Return the (X, Y) coordinate for the center point of the cell that contains the specified text.  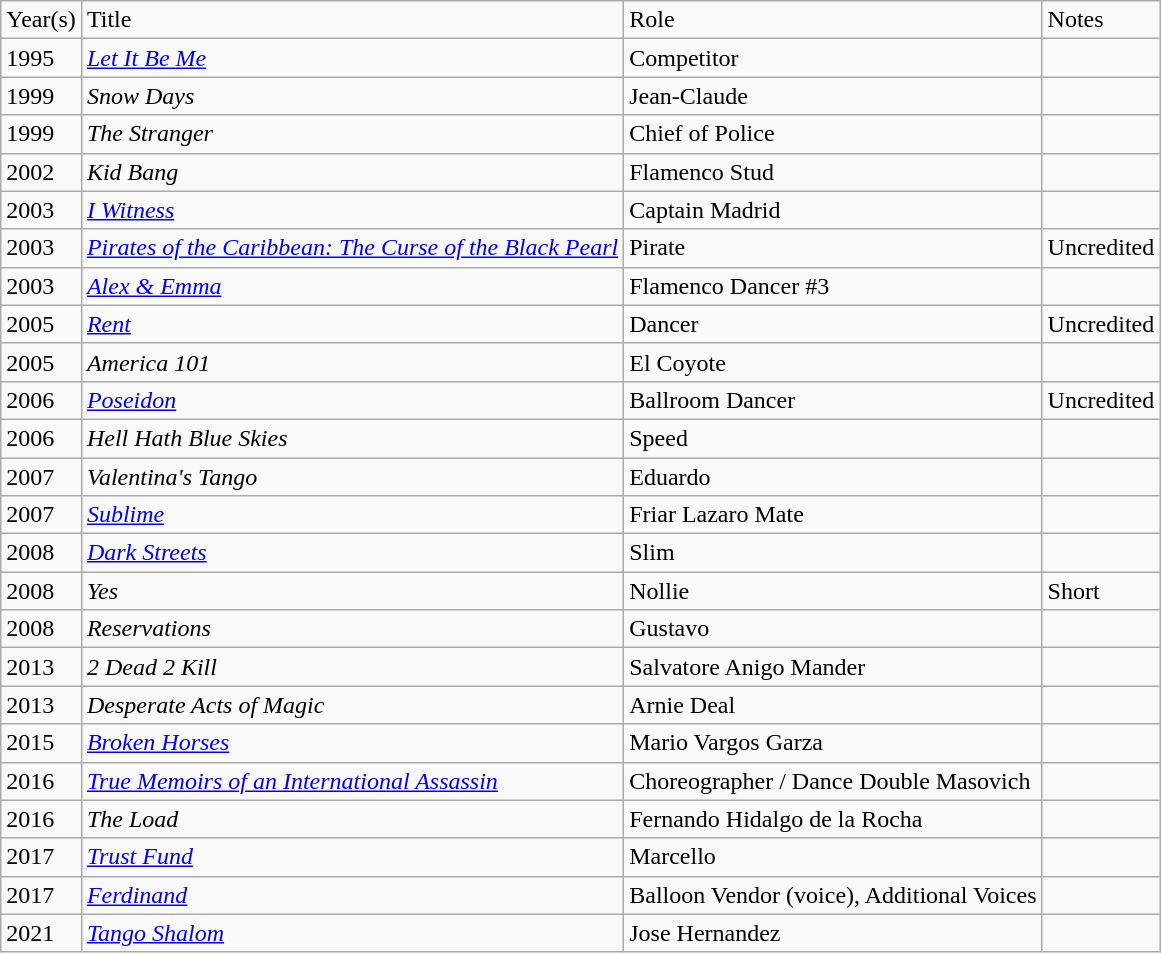
Notes (1101, 20)
2002 (42, 172)
Poseidon (352, 400)
Flamenco Stud (833, 172)
Gustavo (833, 629)
Slim (833, 553)
Balloon Vendor (voice), Additional Voices (833, 895)
2015 (42, 743)
I Witness (352, 210)
Yes (352, 591)
Salvatore Anigo Mander (833, 667)
Captain Madrid (833, 210)
Desperate Acts of Magic (352, 705)
Hell Hath Blue Skies (352, 438)
Role (833, 20)
1995 (42, 58)
2021 (42, 933)
Competitor (833, 58)
Dancer (833, 324)
Flamenco Dancer #3 (833, 286)
Arnie Deal (833, 705)
Reservations (352, 629)
Chief of Police (833, 134)
Sublime (352, 515)
Nollie (833, 591)
The Stranger (352, 134)
Year(s) (42, 20)
Title (352, 20)
The Load (352, 819)
Mario Vargos Garza (833, 743)
Pirate (833, 248)
Speed (833, 438)
Alex & Emma (352, 286)
Broken Horses (352, 743)
Eduardo (833, 477)
Ferdinand (352, 895)
El Coyote (833, 362)
Friar Lazaro Mate (833, 515)
Choreographer / Dance Double Masovich (833, 781)
Ballroom Dancer (833, 400)
True Memoirs of an International Assassin (352, 781)
Dark Streets (352, 553)
2 Dead 2 Kill (352, 667)
Fernando Hidalgo de la Rocha (833, 819)
Pirates of the Caribbean: The Curse of the Black Pearl (352, 248)
Marcello (833, 857)
Jose Hernandez (833, 933)
Snow Days (352, 96)
Rent (352, 324)
Trust Fund (352, 857)
Tango Shalom (352, 933)
Kid Bang (352, 172)
Short (1101, 591)
America 101 (352, 362)
Let It Be Me (352, 58)
Jean-Claude (833, 96)
Valentina's Tango (352, 477)
